For the text-containing cell, return its midpoint in [X, Y] coordinate format. 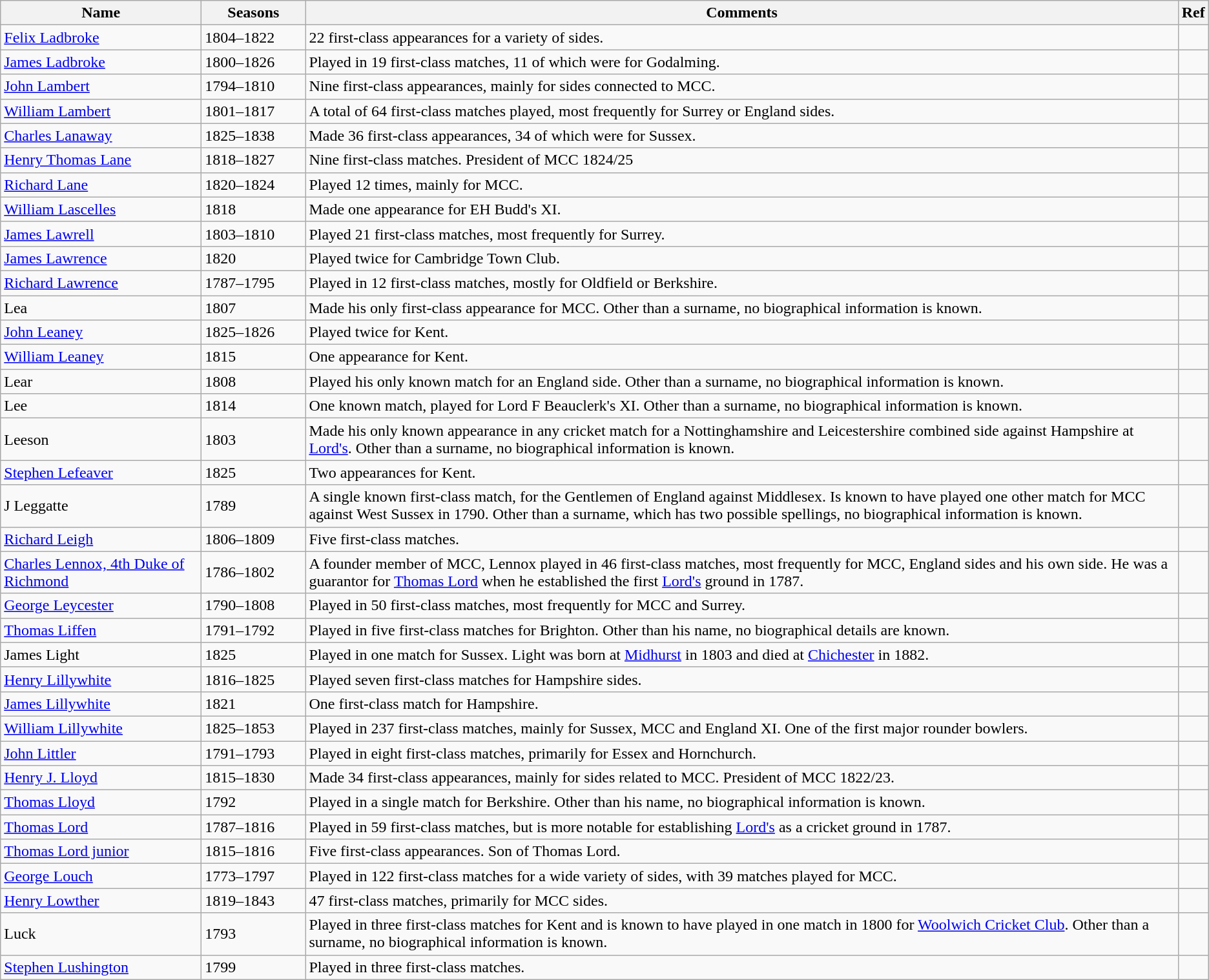
Ref [1193, 13]
Played in eight first-class matches, primarily for Essex and Hornchurch. [741, 753]
1806–1809 [253, 539]
James Lillywhite [101, 704]
Charles Lennox, 4th Duke of Richmond [101, 572]
1815 [253, 357]
Leeson [101, 439]
Seasons [253, 13]
Played in 237 first-class matches, mainly for Sussex, MCC and England XI. One of the first major rounder bowlers. [741, 728]
47 first-class matches, primarily for MCC sides. [741, 901]
1790–1808 [253, 606]
One known match, played for Lord F Beauclerk's XI. Other than a surname, no biographical information is known. [741, 406]
1803 [253, 439]
Thomas Liffen [101, 630]
Played twice for Cambridge Town Club. [741, 258]
Thomas Lord [101, 827]
Henry Lillywhite [101, 679]
1793 [253, 934]
Played seven first-class matches for Hampshire sides. [741, 679]
Played in three first-class matches. [741, 967]
1808 [253, 382]
1807 [253, 308]
Henry Lowther [101, 901]
John Littler [101, 753]
Name [101, 13]
Luck [101, 934]
1799 [253, 967]
1819–1843 [253, 901]
Stephen Lefeaver [101, 473]
Played 12 times, mainly for MCC. [741, 185]
Comments [741, 13]
A total of 64 first-class matches played, most frequently for Surrey or England sides. [741, 111]
One appearance for Kent. [741, 357]
William Leaney [101, 357]
Richard Leigh [101, 539]
Five first-class matches. [741, 539]
Made one appearance for EH Budd's XI. [741, 209]
William Lascelles [101, 209]
Five first-class appearances. Son of Thomas Lord. [741, 852]
Lee [101, 406]
1787–1795 [253, 283]
Two appearances for Kent. [741, 473]
Felix Ladbroke [101, 37]
Made his only first-class appearance for MCC. Other than a surname, no biographical information is known. [741, 308]
George Leycester [101, 606]
Played twice for Kent. [741, 332]
One first-class match for Hampshire. [741, 704]
Played in 50 first-class matches, most frequently for MCC and Surrey. [741, 606]
1791–1792 [253, 630]
1815–1816 [253, 852]
William Lillywhite [101, 728]
1800–1826 [253, 62]
Played in 19 first-class matches, 11 of which were for Godalming. [741, 62]
J Leggatte [101, 506]
1801–1817 [253, 111]
Henry J. Lloyd [101, 778]
John Leaney [101, 332]
1820–1824 [253, 185]
Played in five first-class matches for Brighton. Other than his name, no biographical details are known. [741, 630]
Played in 12 first-class matches, mostly for Oldfield or Berkshire. [741, 283]
Thomas Lloyd [101, 802]
Charles Lanaway [101, 136]
1787–1816 [253, 827]
Made 36 first-class appearances, 34 of which were for Sussex. [741, 136]
1815–1830 [253, 778]
Nine first-class matches. President of MCC 1824/25 [741, 160]
Stephen Lushington [101, 967]
Henry Thomas Lane [101, 160]
1789 [253, 506]
Nine first-class appearances, mainly for sides connected to MCC. [741, 87]
1816–1825 [253, 679]
1820 [253, 258]
1821 [253, 704]
Played in one match for Sussex. Light was born at Midhurst in 1803 and died at Chichester in 1882. [741, 655]
1814 [253, 406]
Thomas Lord junior [101, 852]
1825–1826 [253, 332]
1791–1793 [253, 753]
1825–1838 [253, 136]
William Lambert [101, 111]
James Ladbroke [101, 62]
1818 [253, 209]
1803–1810 [253, 234]
1786–1802 [253, 572]
James Lawrell [101, 234]
1794–1810 [253, 87]
1773–1797 [253, 876]
James Lawrence [101, 258]
Played in 59 first-class matches, but is more notable for establishing Lord's as a cricket ground in 1787. [741, 827]
Played 21 first-class matches, most frequently for Surrey. [741, 234]
Lear [101, 382]
Richard Lawrence [101, 283]
Played in a single match for Berkshire. Other than his name, no biographical information is known. [741, 802]
1804–1822 [253, 37]
Lea [101, 308]
George Louch [101, 876]
James Light [101, 655]
1825–1853 [253, 728]
22 first-class appearances for a variety of sides. [741, 37]
1792 [253, 802]
Played his only known match for an England side. Other than a surname, no biographical information is known. [741, 382]
1818–1827 [253, 160]
John Lambert [101, 87]
Made 34 first-class appearances, mainly for sides related to MCC. President of MCC 1822/23. [741, 778]
Played in 122 first-class matches for a wide variety of sides, with 39 matches played for MCC. [741, 876]
Richard Lane [101, 185]
